Determine the (X, Y) coordinate at the center of the cell enclosing the given text.  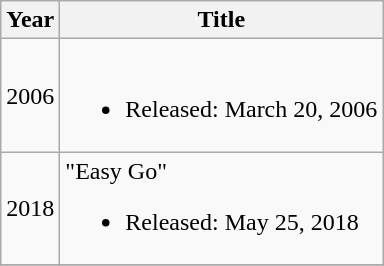
"Easy Go"Released: May 25, 2018 (222, 208)
2018 (30, 208)
2006 (30, 96)
Year (30, 20)
Released: March 20, 2006 (222, 96)
Title (222, 20)
